Identify which cell holds the provided text, then report its [X, Y] central coordinate. 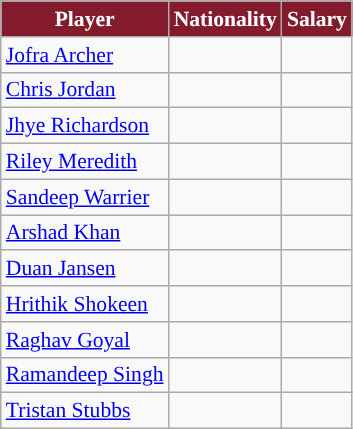
Chris Jordan [85, 90]
Duan Jansen [85, 269]
Raghav Goyal [85, 340]
Jhye Richardson [85, 126]
Nationality [226, 19]
Player [85, 19]
Hrithik Shokeen [85, 304]
Jofra Archer [85, 55]
Ramandeep Singh [85, 375]
Riley Meredith [85, 162]
Sandeep Warrier [85, 197]
Tristan Stubbs [85, 411]
Salary [317, 19]
Arshad Khan [85, 233]
